Scan for the cell matching the given text and deliver its (x, y) coordinate at center. 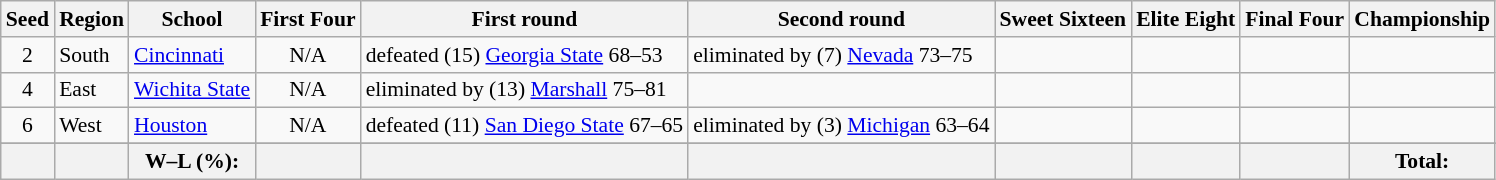
School (192, 19)
Total: (1422, 162)
eliminated by (13) Marshall 75–81 (525, 90)
Championship (1422, 19)
eliminated by (3) Michigan 63–64 (841, 126)
East (92, 90)
West (92, 126)
6 (28, 126)
First Four (308, 19)
Second round (841, 19)
2 (28, 55)
eliminated by (7) Nevada 73–75 (841, 55)
Cincinnati (192, 55)
defeated (11) San Diego State 67–65 (525, 126)
Final Four (1294, 19)
defeated (15) Georgia State 68–53 (525, 55)
Elite Eight (1186, 19)
Region (92, 19)
South (92, 55)
First round (525, 19)
Houston (192, 126)
Seed (28, 19)
4 (28, 90)
Wichita State (192, 90)
Sweet Sixteen (1062, 19)
W–L (%): (192, 162)
